Detect which cell encompasses the target text, then output its [x, y] center coordinate. 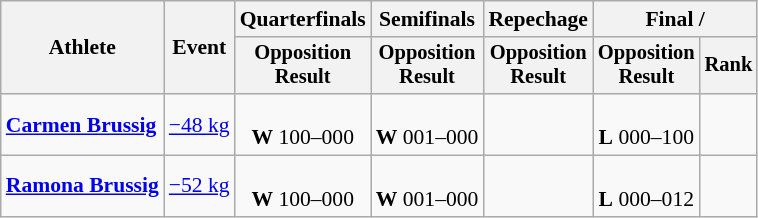
Event [200, 48]
L 000–012 [646, 186]
Final / [675, 19]
Ramona Brussig [82, 186]
Quarterfinals [303, 19]
L 000–100 [646, 124]
Repechage [538, 19]
Athlete [82, 48]
−52 kg [200, 186]
−48 kg [200, 124]
Rank [729, 66]
Semifinals [428, 19]
Carmen Brussig [82, 124]
